Capture the cell that displays the provided text and extract its [x, y] central coordinate. 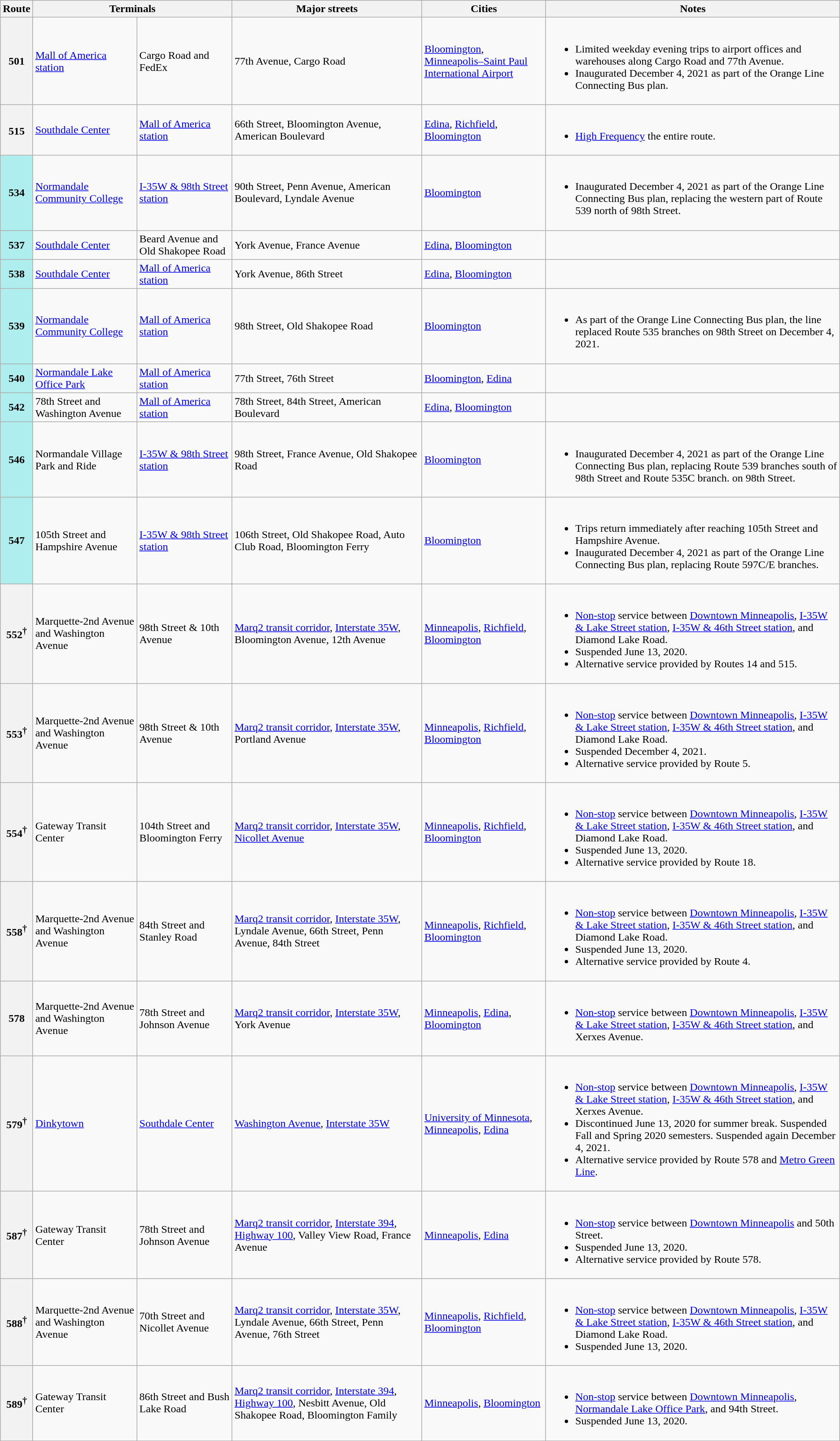
578 [17, 1019]
Beard Avenue and Old Shakopee Road [184, 245]
Non-stop service between Downtown Minneapolis and 50th Street.Suspended June 13, 2020.Alternative service provided by Route 578. [693, 1235]
Major streets [327, 9]
105th Street and Hampshire Avenue [85, 540]
High Frequency the entire route. [693, 130]
Cargo Road and FedEx [184, 61]
86th Street and Bush Lake Road [184, 1403]
Bloomington, Minneapolis–Saint Paul International Airport [484, 61]
501 [17, 61]
Marq2 transit corridor, Interstate 394, Highway 100, Valley View Road, France Avenue [327, 1235]
York Avenue, 86th Street [327, 274]
78th Street and Washington Avenue [85, 407]
554† [17, 832]
90th Street, Penn Avenue, American Boulevard, Lyndale Avenue [327, 193]
587† [17, 1235]
As part of the Orange Line Connecting Bus plan, the line replaced Route 535 branches on 98th Street on December 4, 2021. [693, 326]
588† [17, 1322]
579† [17, 1124]
Washington Avenue, Interstate 35W [327, 1124]
Cities [484, 9]
104th Street and Bloomington Ferry [184, 832]
Normandale Village Park and Ride [85, 460]
538 [17, 274]
98th Street, France Avenue, Old Shakopee Road [327, 460]
Minneapolis, Edina, Bloomington [484, 1019]
84th Street and Stanley Road [184, 932]
547 [17, 540]
66th Street, Bloomington Avenue, American Boulevard [327, 130]
558† [17, 932]
553† [17, 732]
Marq2 transit corridor, Interstate 35W, Nicollet Avenue [327, 832]
540 [17, 378]
Dinkytown [85, 1124]
539 [17, 326]
Bloomington, Edina [484, 378]
University of Minnesota, Minneapolis, Edina [484, 1124]
552† [17, 634]
589† [17, 1403]
77th Street, 76th Street [327, 378]
77th Avenue, Cargo Road [327, 61]
Marq2 transit corridor, Interstate 35W, Lyndale Avenue, 66th Street, Penn Avenue, 76th Street [327, 1322]
546 [17, 460]
515 [17, 130]
98th Street, Old Shakopee Road [327, 326]
Marq2 transit corridor, Interstate 35W, York Avenue [327, 1019]
Route [17, 9]
Terminals [132, 9]
Inaugurated December 4, 2021 as part of the Orange Line Connecting Bus plan, replacing the western part of Route 539 north of 98th Street. [693, 193]
Marq2 transit corridor, Interstate 35W, Portland Avenue [327, 732]
Non-stop service between Downtown Minneapolis, I-35W & Lake Street station, I-35W & 46th Street station, and Xerxes Avenue. [693, 1019]
542 [17, 407]
106th Street, Old Shakopee Road, Auto Club Road, Bloomington Ferry [327, 540]
Notes [693, 9]
Marq2 transit corridor, Interstate 394, Highway 100, Nesbitt Avenue, Old Shakopee Road, Bloomington Family [327, 1403]
534 [17, 193]
Non-stop service between Downtown Minneapolis, Normandale Lake Office Park, and 94th Street.Suspended June 13, 2020. [693, 1403]
78th Street, 84th Street, American Boulevard [327, 407]
70th Street and Nicollet Avenue [184, 1322]
537 [17, 245]
York Avenue, France Avenue [327, 245]
Minneapolis, Edina [484, 1235]
Normandale Lake Office Park [85, 378]
Marq2 transit corridor, Interstate 35W, Bloomington Avenue, 12th Avenue [327, 634]
Marq2 transit corridor, Interstate 35W, Lyndale Avenue, 66th Street, Penn Avenue, 84th Street [327, 932]
Edina, Richfield, Bloomington [484, 130]
Minneapolis, Bloomington [484, 1403]
